Detect which cell encompasses the target text, then output its [x, y] center coordinate. 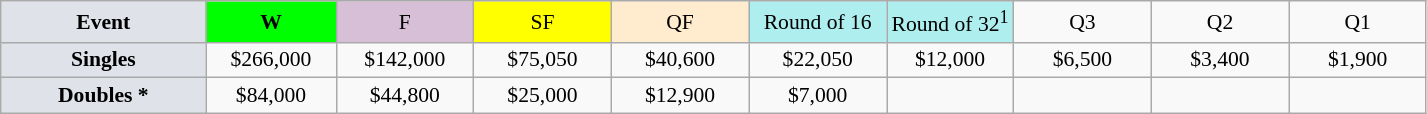
F [405, 22]
Q2 [1220, 22]
SF [543, 22]
$6,500 [1083, 60]
$75,050 [543, 60]
$7,000 [818, 96]
$142,000 [405, 60]
$22,050 [818, 60]
Singles [104, 60]
Q3 [1083, 22]
Event [104, 22]
$12,000 [950, 60]
$3,400 [1220, 60]
$12,900 [680, 96]
Q1 [1358, 22]
$1,900 [1358, 60]
$44,800 [405, 96]
$40,600 [680, 60]
Round of 16 [818, 22]
$25,000 [543, 96]
$84,000 [271, 96]
$266,000 [271, 60]
Round of 321 [950, 22]
Doubles * [104, 96]
W [271, 22]
QF [680, 22]
